Detect which cell encompasses the target text, then output its (X, Y) center coordinate. 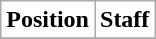
Staff (124, 20)
Position (48, 20)
